Provide the [X, Y] coordinate of the cell's center where the given text is located.  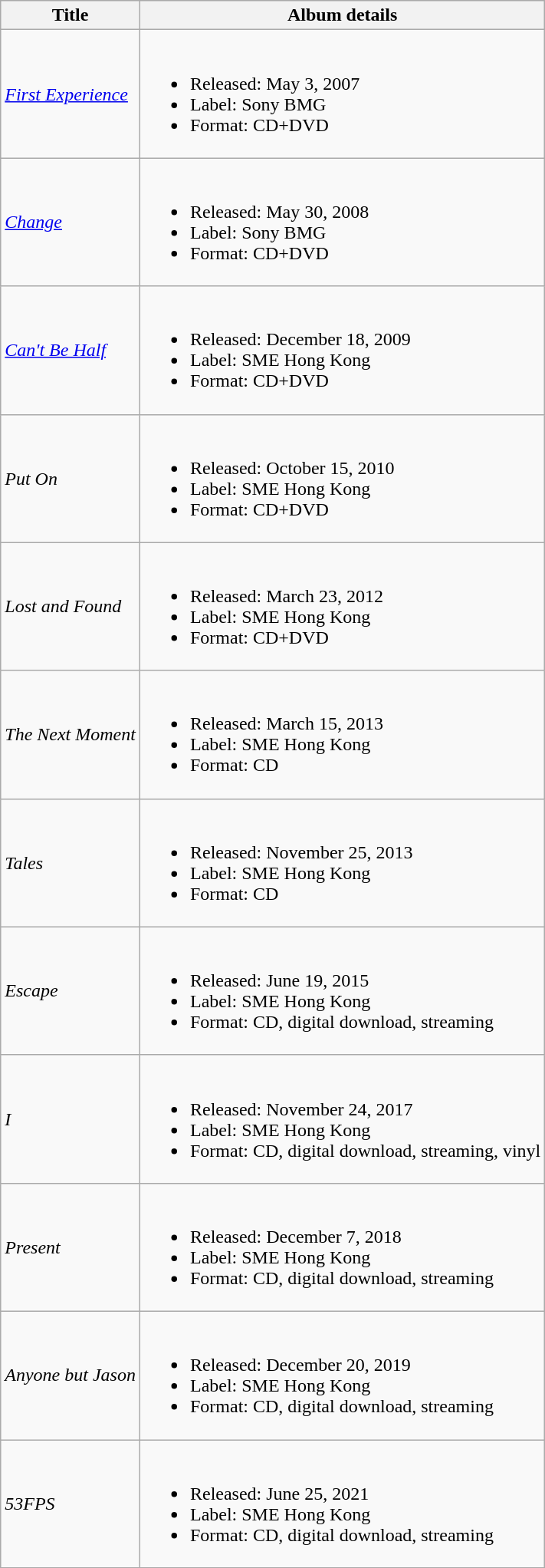
53FPS [71, 1504]
Put On [71, 479]
Lost and Found [71, 606]
Released: May 30, 2008Label: Sony BMGFormat: CD+DVD [342, 222]
Present [71, 1247]
Released: May 3, 2007Label: Sony BMGFormat: CD+DVD [342, 94]
Released: December 20, 2019Label: SME Hong KongFormat: CD, digital download, streaming [342, 1375]
Released: October 15, 2010Label: SME Hong KongFormat: CD+DVD [342, 479]
The Next Moment [71, 735]
Released: November 25, 2013Label: SME Hong KongFormat: CD [342, 862]
Released: December 7, 2018Label: SME Hong KongFormat: CD, digital download, streaming [342, 1247]
Released: June 19, 2015Label: SME Hong KongFormat: CD, digital download, streaming [342, 991]
Change [71, 222]
Released: March 15, 2013Label: SME Hong KongFormat: CD [342, 735]
Title [71, 15]
Can't Be Half [71, 350]
Tales [71, 862]
Anyone but Jason [71, 1375]
I [71, 1118]
Escape [71, 991]
First Experience [71, 94]
Released: November 24, 2017Label: SME Hong KongFormat: CD, digital download, streaming, vinyl [342, 1118]
Album details [342, 15]
Released: June 25, 2021Label: SME Hong KongFormat: CD, digital download, streaming [342, 1504]
Released: December 18, 2009Label: SME Hong KongFormat: CD+DVD [342, 350]
Released: March 23, 2012Label: SME Hong KongFormat: CD+DVD [342, 606]
